Return the [X, Y] coordinate for the center point of the cell that contains the specified text.  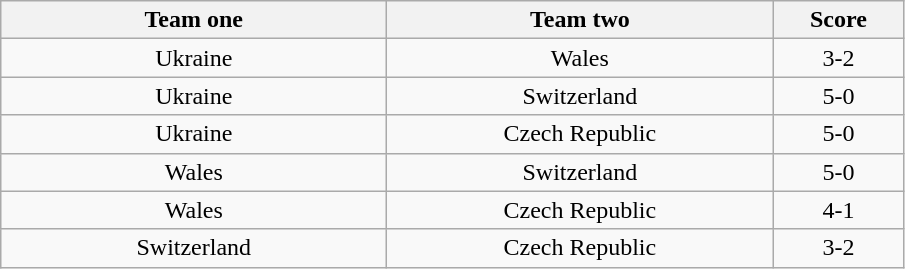
Score [838, 20]
Team one [194, 20]
Team two [580, 20]
4-1 [838, 210]
